Extract the (X, Y) coordinate from the center of the cell holding the provided text.  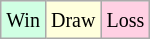
Win (24, 20)
Loss (126, 20)
Draw (72, 20)
